Return [x, y] of the center of cell containing provided text 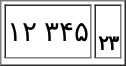
۱۲ ۳۴۵ [48, 31]
۲۳ [108, 31]
